For the text-containing cell, return its midpoint in [X, Y] coordinate format. 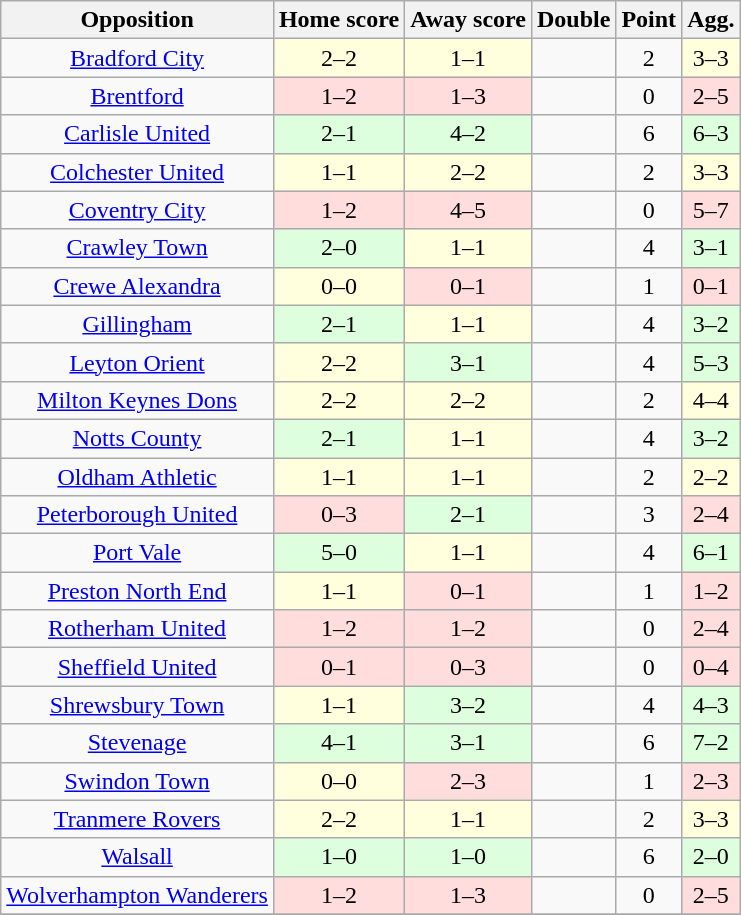
0–4 [711, 667]
Milton Keynes Dons [138, 400]
Shrewsbury Town [138, 705]
Gillingham [138, 324]
5–7 [711, 210]
Crewe Alexandra [138, 286]
Crawley Town [138, 248]
Rotherham United [138, 629]
Peterborough United [138, 515]
Double [573, 20]
Away score [468, 20]
4–2 [468, 134]
Oldham Athletic [138, 477]
Agg. [711, 20]
4–1 [338, 743]
Colchester United [138, 172]
Sheffield United [138, 667]
Port Vale [138, 553]
Preston North End [138, 591]
4–5 [468, 210]
4–3 [711, 705]
3 [649, 515]
4–4 [711, 400]
5–3 [711, 362]
Home score [338, 20]
Wolverhampton Wanderers [138, 895]
Leyton Orient [138, 362]
Tranmere Rovers [138, 819]
Carlisle United [138, 134]
Brentford [138, 96]
Stevenage [138, 743]
Bradford City [138, 58]
Swindon Town [138, 781]
Coventry City [138, 210]
5–0 [338, 553]
7–2 [711, 743]
Notts County [138, 438]
Point [649, 20]
6–1 [711, 553]
Walsall [138, 857]
6–3 [711, 134]
Opposition [138, 20]
